Locate the cell with the specified text and output its (x, y) center coordinate. 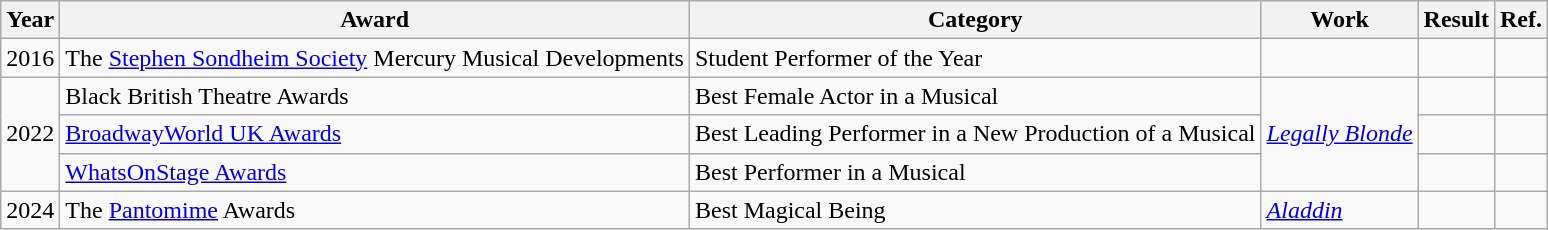
WhatsOnStage Awards (375, 172)
Best Magical Being (975, 210)
Best Leading Performer in a New Production of a Musical (975, 134)
Ref. (1520, 20)
Category (975, 20)
2016 (30, 58)
2024 (30, 210)
Best Female Actor in a Musical (975, 96)
Aladdin (1340, 210)
The Pantomime Awards (375, 210)
The Stephen Sondheim Society Mercury Musical Developments (375, 58)
2022 (30, 134)
Result (1456, 20)
BroadwayWorld UK Awards (375, 134)
Black British Theatre Awards (375, 96)
Best Performer in a Musical (975, 172)
Student Performer of the Year (975, 58)
Award (375, 20)
Work (1340, 20)
Legally Blonde (1340, 134)
Year (30, 20)
